Scan for the cell matching the given text and deliver its [X, Y] coordinate at center. 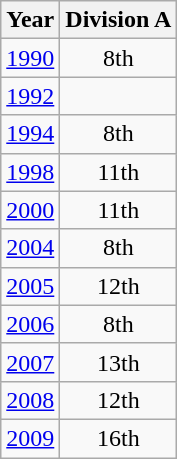
Division A [118, 20]
2005 [30, 286]
1990 [30, 58]
2006 [30, 324]
2004 [30, 248]
2008 [30, 400]
2000 [30, 210]
Year [30, 20]
16th [118, 438]
2007 [30, 362]
13th [118, 362]
1998 [30, 172]
1994 [30, 134]
1992 [30, 96]
2009 [30, 438]
